Determine the [x, y] coordinate at the center of the cell enclosing the given text.  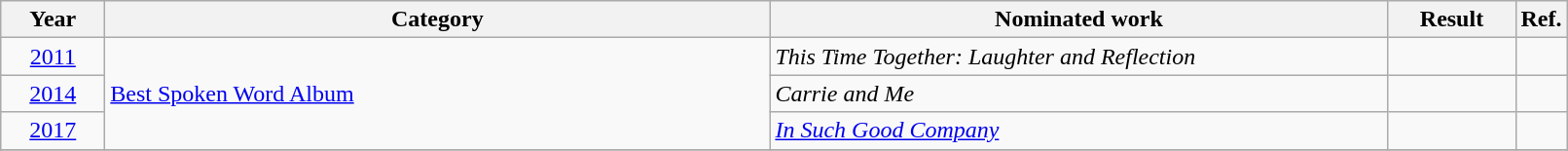
2011 [53, 57]
2014 [53, 94]
Year [53, 19]
Best Spoken Word Album [438, 94]
In Such Good Company [1078, 131]
This Time Together: Laughter and Reflection [1078, 57]
2017 [53, 131]
Carrie and Me [1078, 94]
Ref. [1542, 19]
Result [1452, 19]
Category [438, 19]
Nominated work [1078, 19]
